Return (x, y) of the center of cell containing provided text 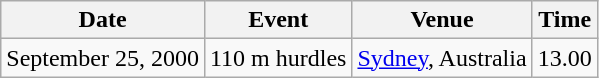
Venue (442, 20)
September 25, 2000 (103, 58)
Time (564, 20)
Event (278, 20)
110 m hurdles (278, 58)
13.00 (564, 58)
Sydney, Australia (442, 58)
Date (103, 20)
